Pinpoint the cell where the given text exists, returning its (X, Y) midpoint coordinate. 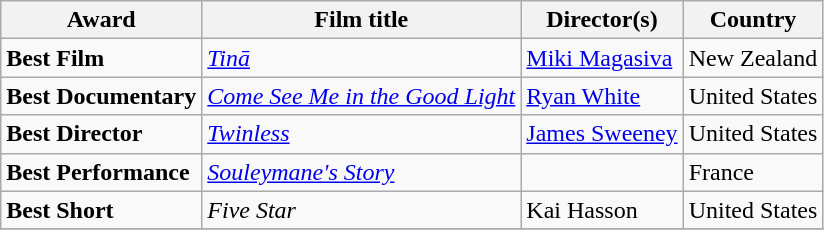
Film title (362, 20)
France (753, 172)
Come See Me in the Good Light (362, 96)
Best Director (102, 134)
Souleymane's Story (362, 172)
New Zealand (753, 58)
Miki Magasiva (602, 58)
Best Short (102, 210)
Kai Hasson (602, 210)
Ryan White (602, 96)
Country (753, 20)
Director(s) (602, 20)
Five Star (362, 210)
Best Film (102, 58)
Best Documentary (102, 96)
Award (102, 20)
Tinā (362, 58)
Twinless (362, 134)
James Sweeney (602, 134)
Best Performance (102, 172)
